Find where the given text appears and provide that cell's center as [X, Y] coordinate. 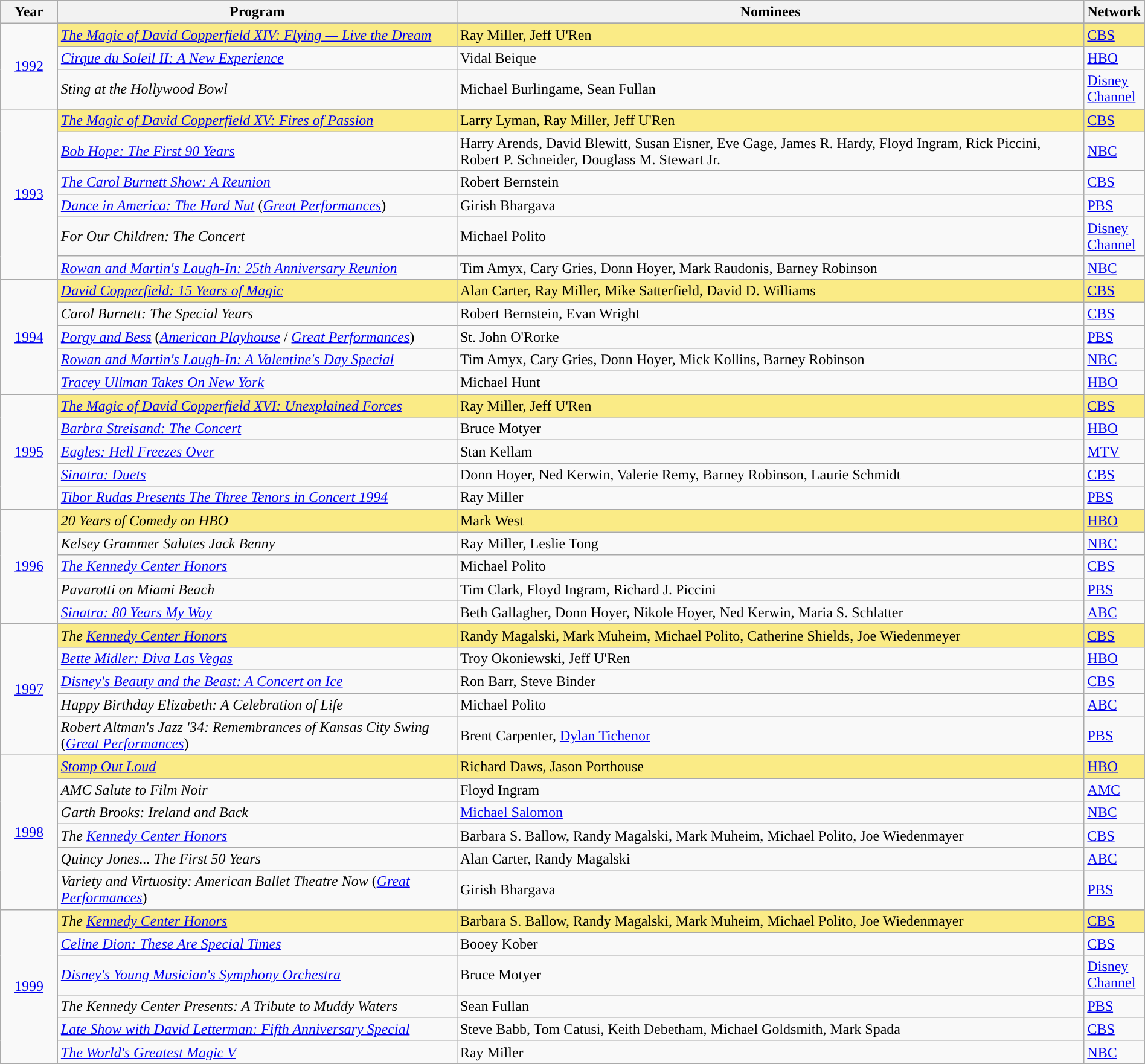
The Magic of David Copperfield XIV: Flying — Live the Dream [257, 35]
Network [1114, 12]
Sinatra: 80 Years My Way [257, 612]
1997 [29, 690]
1996 [29, 566]
Kelsey Grammer Salutes Jack Benny [257, 543]
Rowan and Martin's Laugh-In: A Valentine's Day Special [257, 360]
Bette Midler: Diva Las Vegas [257, 658]
David Copperfield: 15 Years of Magic [257, 290]
Robert Bernstein [770, 182]
Porgy and Bess (American Playhouse / Great Performances) [257, 336]
Michael Hunt [770, 383]
Program [257, 12]
Floyd Ingram [770, 790]
Stan Kellam [770, 452]
For Our Children: The Concert [257, 237]
Pavarotti on Miami Beach [257, 589]
Harry Arends, David Blewitt, Susan Eisner, Eve Gage, James R. Hardy, Floyd Ingram, Rick Piccini, Robert P. Schneider, Douglass M. Stewart Jr. [770, 151]
Disney's Young Musician's Symphony Orchestra [257, 975]
Ray Miller, Leslie Tong [770, 543]
1995 [29, 452]
Variety and Virtuosity: American Ballet Theatre Now (Great Performances) [257, 890]
Booey Kober [770, 944]
Tim Amyx, Cary Gries, Donn Hoyer, Mick Kollins, Barney Robinson [770, 360]
Donn Hoyer, Ned Kerwin, Valerie Remy, Barney Robinson, Laurie Schmidt [770, 475]
Brent Carpenter, Dylan Tichenor [770, 736]
St. John O'Rorke [770, 336]
Stomp Out Loud [257, 767]
Sting at the Hollywood Bowl [257, 89]
1994 [29, 336]
Tracey Ullman Takes On New York [257, 383]
Randy Magalski, Mark Muheim, Michael Polito, Catherine Shields, Joe Wiedenmeyer [770, 635]
Alan Carter, Randy Magalski [770, 859]
The World's Greatest Magic V [257, 1052]
Alan Carter, Ray Miller, Mike Satterfield, David D. Williams [770, 290]
Barbra Streisand: The Concert [257, 429]
The Magic of David Copperfield XV: Fires of Passion [257, 120]
Steve Babb, Tom Catusi, Keith Debetham, Michael Goldsmith, Mark Spada [770, 1029]
The Magic of David Copperfield XVI: Unexplained Forces [257, 406]
Sinatra: Duets [257, 475]
Carol Burnett: The Special Years [257, 313]
The Kennedy Center Presents: A Tribute to Muddy Waters [257, 1006]
Garth Brooks: Ireland and Back [257, 813]
Larry Lyman, Ray Miller, Jeff U'Ren [770, 120]
Rowan and Martin's Laugh-In: 25th Anniversary Reunion [257, 268]
Robert Altman's Jazz '34: Remembrances of Kansas City Swing (Great Performances) [257, 736]
Happy Birthday Elizabeth: A Celebration of Life [257, 705]
Tim Clark, Floyd Ingram, Richard J. Piccini [770, 589]
1999 [29, 987]
Mark West [770, 521]
Tim Amyx, Cary Gries, Donn Hoyer, Mark Raudonis, Barney Robinson [770, 268]
1998 [29, 832]
Michael Burlingame, Sean Fullan [770, 89]
The Carol Burnett Show: A Reunion [257, 182]
Dance in America: The Hard Nut (Great Performances) [257, 205]
Michael Salomon [770, 813]
Sean Fullan [770, 1006]
Richard Daws, Jason Porthouse [770, 767]
Troy Okoniewski, Jeff U'Ren [770, 658]
Quincy Jones... The First 50 Years [257, 859]
Cirque du Soleil II: A New Experience [257, 58]
Year [29, 12]
Vidal Beique [770, 58]
MTV [1114, 452]
Bob Hope: The First 90 Years [257, 151]
AMC [1114, 790]
1992 [29, 66]
Beth Gallagher, Donn Hoyer, Nikole Hoyer, Ned Kerwin, Maria S. Schlatter [770, 612]
AMC Salute to Film Noir [257, 790]
Ron Barr, Steve Binder [770, 681]
20 Years of Comedy on HBO [257, 521]
1993 [29, 194]
Nominees [770, 12]
Celine Dion: These Are Special Times [257, 944]
Late Show with David Letterman: Fifth Anniversary Special [257, 1029]
Tibor Rudas Presents The Three Tenors in Concert 1994 [257, 498]
Disney's Beauty and the Beast: A Concert on Ice [257, 681]
Eagles: Hell Freezes Over [257, 452]
Robert Bernstein, Evan Wright [770, 313]
